From the cell containing the given text, extract its center point as (x, y) coordinate. 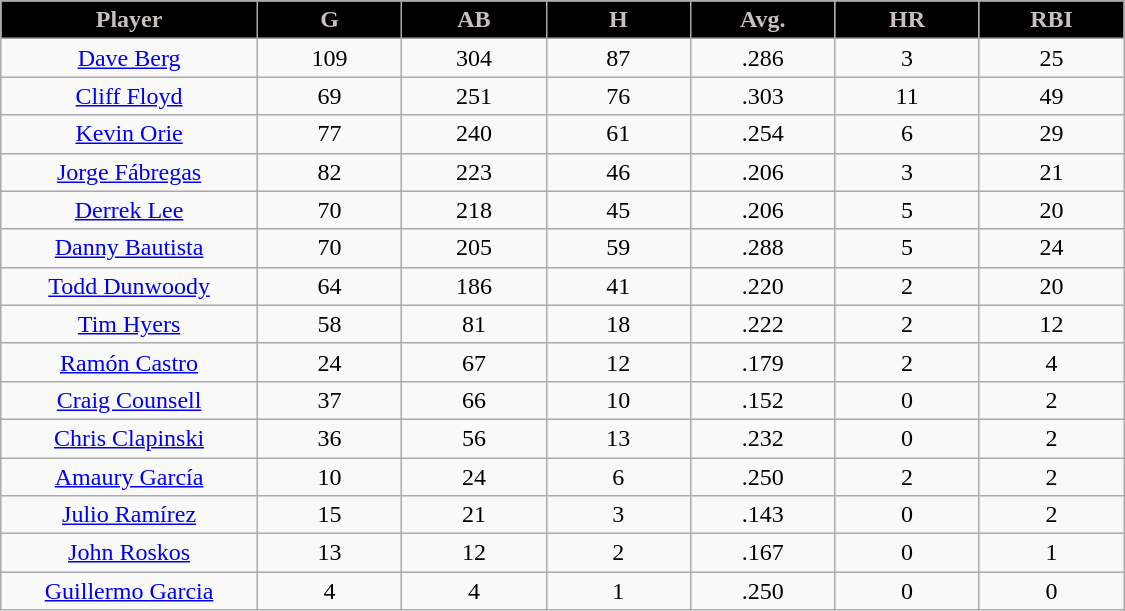
218 (474, 210)
.152 (763, 400)
25 (1051, 58)
41 (618, 286)
RBI (1051, 20)
AB (474, 20)
67 (474, 362)
240 (474, 134)
Derrek Lee (130, 210)
109 (329, 58)
.143 (763, 515)
.286 (763, 58)
.288 (763, 248)
18 (618, 324)
Craig Counsell (130, 400)
56 (474, 438)
205 (474, 248)
64 (329, 286)
223 (474, 172)
Chris Clapinski (130, 438)
Amaury García (130, 477)
H (618, 20)
Avg. (763, 20)
Tim Hyers (130, 324)
HR (907, 20)
G (329, 20)
46 (618, 172)
11 (907, 96)
81 (474, 324)
Player (130, 20)
304 (474, 58)
.220 (763, 286)
Guillermo Garcia (130, 591)
77 (329, 134)
87 (618, 58)
61 (618, 134)
Julio Ramírez (130, 515)
69 (329, 96)
251 (474, 96)
Cliff Floyd (130, 96)
.232 (763, 438)
Jorge Fábregas (130, 172)
John Roskos (130, 553)
59 (618, 248)
66 (474, 400)
45 (618, 210)
Kevin Orie (130, 134)
.167 (763, 553)
29 (1051, 134)
15 (329, 515)
Danny Bautista (130, 248)
36 (329, 438)
.179 (763, 362)
Dave Berg (130, 58)
.222 (763, 324)
.254 (763, 134)
186 (474, 286)
37 (329, 400)
82 (329, 172)
Ramón Castro (130, 362)
Todd Dunwoody (130, 286)
58 (329, 324)
.303 (763, 96)
49 (1051, 96)
76 (618, 96)
